Find where the given text appears and provide that cell's center as (x, y) coordinate. 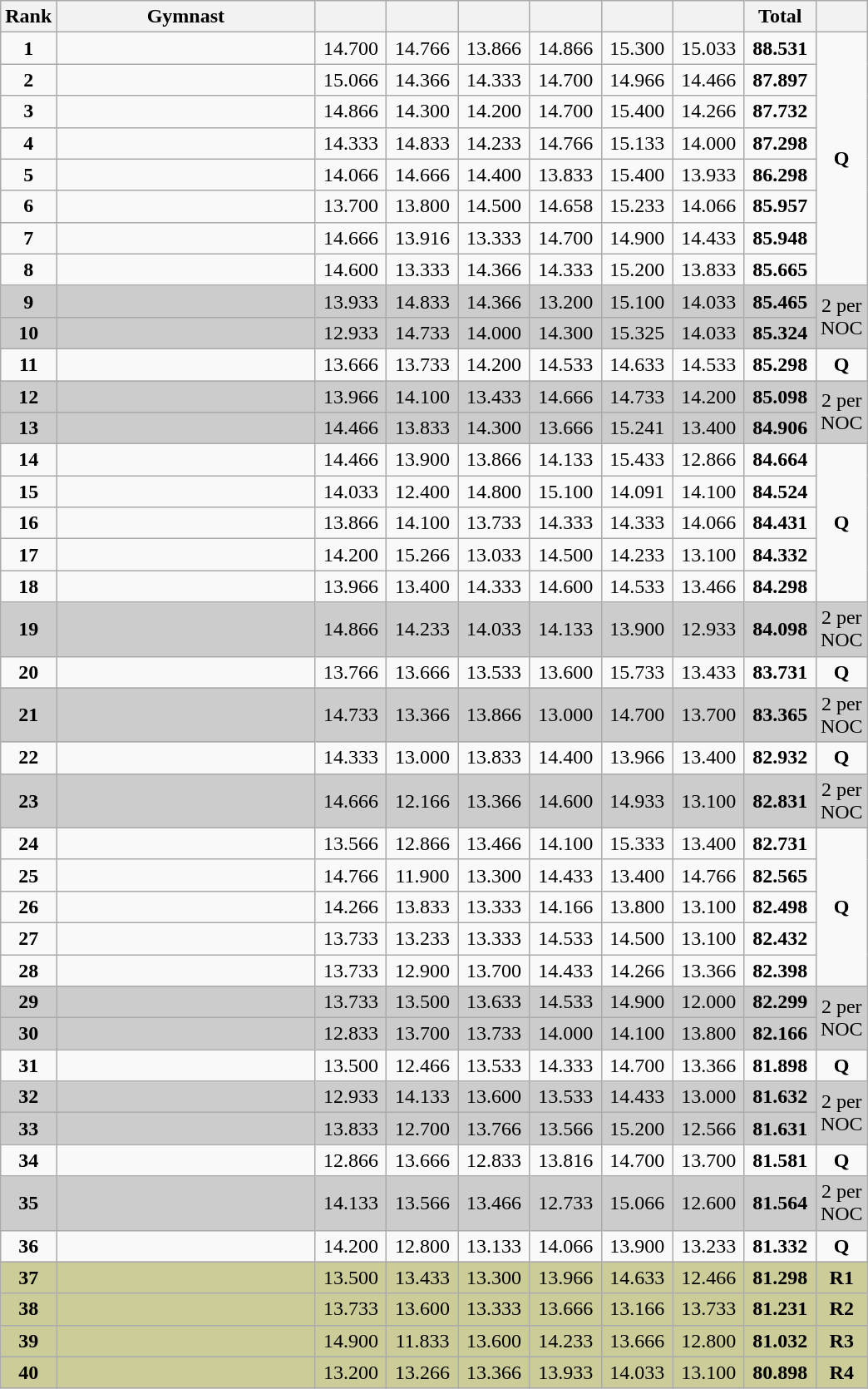
19 (28, 629)
23 (28, 800)
82.398 (780, 971)
R1 (841, 1278)
83.731 (780, 672)
14.800 (494, 492)
6 (28, 206)
81.032 (780, 1341)
Gymnast (186, 17)
82.731 (780, 843)
13.266 (422, 1372)
15.033 (708, 48)
2 (28, 80)
26 (28, 907)
85.098 (780, 397)
R2 (841, 1309)
3 (28, 111)
13.166 (637, 1309)
12 (28, 397)
R3 (841, 1341)
10 (28, 333)
5 (28, 175)
8 (28, 269)
84.906 (780, 428)
11.900 (422, 875)
33 (28, 1129)
Rank (28, 17)
15.733 (637, 672)
11 (28, 364)
14.091 (637, 492)
40 (28, 1372)
87.732 (780, 111)
15.325 (637, 333)
12.400 (422, 492)
4 (28, 143)
80.898 (780, 1372)
13.816 (565, 1160)
12.166 (422, 800)
14.658 (565, 206)
29 (28, 1002)
85.665 (780, 269)
39 (28, 1341)
15 (28, 492)
81.332 (780, 1246)
85.957 (780, 206)
84.431 (780, 523)
15.233 (637, 206)
81.581 (780, 1160)
R4 (841, 1372)
82.432 (780, 938)
84.524 (780, 492)
12.900 (422, 971)
84.664 (780, 460)
83.365 (780, 715)
82.932 (780, 758)
34 (28, 1160)
84.298 (780, 586)
32 (28, 1097)
12.733 (565, 1203)
17 (28, 555)
85.324 (780, 333)
25 (28, 875)
82.166 (780, 1034)
85.948 (780, 238)
14.933 (637, 800)
81.231 (780, 1309)
1 (28, 48)
13.133 (494, 1246)
81.298 (780, 1278)
15.333 (637, 843)
87.298 (780, 143)
21 (28, 715)
13 (28, 428)
12.600 (708, 1203)
Total (780, 17)
7 (28, 238)
27 (28, 938)
24 (28, 843)
14.166 (565, 907)
14 (28, 460)
12.700 (422, 1129)
84.332 (780, 555)
86.298 (780, 175)
20 (28, 672)
30 (28, 1034)
81.898 (780, 1065)
31 (28, 1065)
15.300 (637, 48)
15.241 (637, 428)
12.566 (708, 1129)
28 (28, 971)
22 (28, 758)
82.299 (780, 1002)
15.266 (422, 555)
35 (28, 1203)
88.531 (780, 48)
36 (28, 1246)
16 (28, 523)
13.916 (422, 238)
82.498 (780, 907)
82.831 (780, 800)
15.133 (637, 143)
81.564 (780, 1203)
14.966 (637, 80)
18 (28, 586)
12.000 (708, 1002)
81.631 (780, 1129)
84.098 (780, 629)
37 (28, 1278)
13.033 (494, 555)
85.298 (780, 364)
82.565 (780, 875)
13.633 (494, 1002)
85.465 (780, 301)
9 (28, 301)
81.632 (780, 1097)
11.833 (422, 1341)
38 (28, 1309)
87.897 (780, 80)
15.433 (637, 460)
